Find where the given text appears and provide that cell's center as (x, y) coordinate. 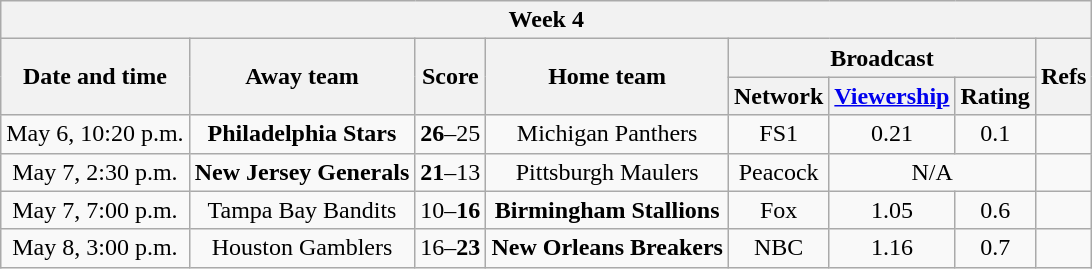
Peacock (778, 172)
Away team (302, 77)
Fox (778, 210)
10–16 (450, 210)
Network (778, 96)
Broadcast (882, 58)
26–25 (450, 134)
0.6 (995, 210)
Home team (608, 77)
0.21 (892, 134)
1.05 (892, 210)
16–23 (450, 248)
May 7, 2:30 p.m. (95, 172)
Week 4 (546, 20)
May 7, 7:00 p.m. (95, 210)
21–13 (450, 172)
Philadelphia Stars (302, 134)
FS1 (778, 134)
Michigan Panthers (608, 134)
Houston Gamblers (302, 248)
Viewership (892, 96)
Pittsburgh Maulers (608, 172)
New Orleans Breakers (608, 248)
0.1 (995, 134)
Rating (995, 96)
NBC (778, 248)
0.7 (995, 248)
Refs (1063, 77)
Date and time (95, 77)
May 8, 3:00 p.m. (95, 248)
Tampa Bay Bandits (302, 210)
May 6, 10:20 p.m. (95, 134)
Birmingham Stallions (608, 210)
1.16 (892, 248)
Score (450, 77)
N/A (932, 172)
New Jersey Generals (302, 172)
